Return the (x, y) coordinate for the center point of the cell that contains the specified text.  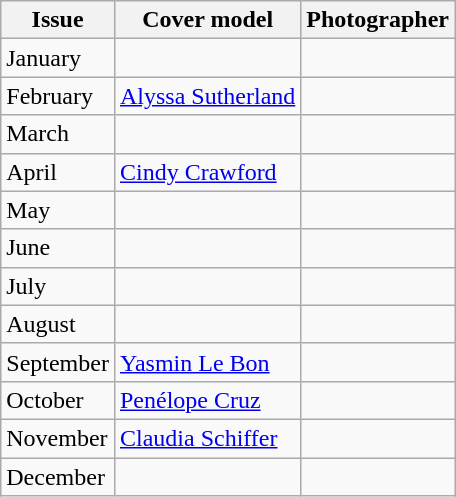
October (58, 400)
Claudia Schiffer (207, 438)
April (58, 172)
Yasmin Le Bon (207, 362)
Issue (58, 20)
March (58, 134)
June (58, 248)
January (58, 58)
Photographer (378, 20)
August (58, 324)
July (58, 286)
November (58, 438)
December (58, 477)
Alyssa Sutherland (207, 96)
May (58, 210)
Penélope Cruz (207, 400)
Cover model (207, 20)
Cindy Crawford (207, 172)
February (58, 96)
September (58, 362)
